Locate the cell with the specified text and output its (x, y) center coordinate. 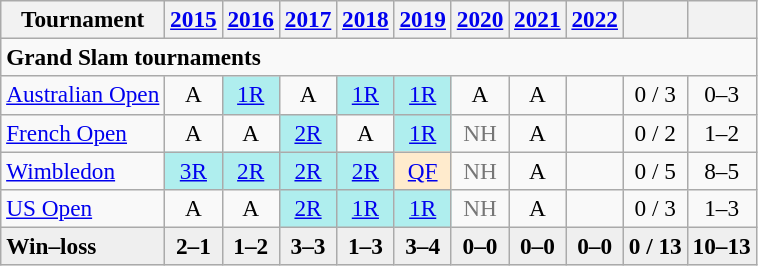
French Open (83, 133)
3–4 (422, 246)
Grand Slam tournaments (378, 57)
2018 (366, 19)
2016 (250, 19)
10–13 (722, 246)
0 / 2 (655, 133)
Win–loss (83, 246)
3–3 (308, 246)
0 / 5 (655, 170)
2020 (480, 19)
0–3 (722, 95)
2017 (308, 19)
2–1 (194, 246)
2021 (538, 19)
2015 (194, 19)
3R (194, 170)
Wimbledon (83, 170)
8–5 (722, 170)
US Open (83, 208)
Tournament (83, 19)
Australian Open (83, 95)
QF (422, 170)
2019 (422, 19)
0 / 13 (655, 246)
2022 (594, 19)
